Find where the given text appears and provide that cell's center as [X, Y] coordinate. 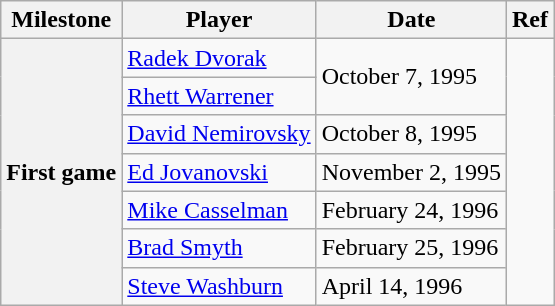
Player [219, 20]
April 14, 1996 [411, 286]
Mike Casselman [219, 210]
Radek Dvorak [219, 58]
Date [411, 20]
First game [62, 172]
Ref [530, 20]
Ed Jovanovski [219, 172]
Milestone [62, 20]
October 8, 1995 [411, 134]
Steve Washburn [219, 286]
October 7, 1995 [411, 77]
February 24, 1996 [411, 210]
Rhett Warrener [219, 96]
November 2, 1995 [411, 172]
Brad Smyth [219, 248]
February 25, 1996 [411, 248]
David Nemirovsky [219, 134]
